Extract the [X, Y] coordinate from the center of the cell holding the provided text.  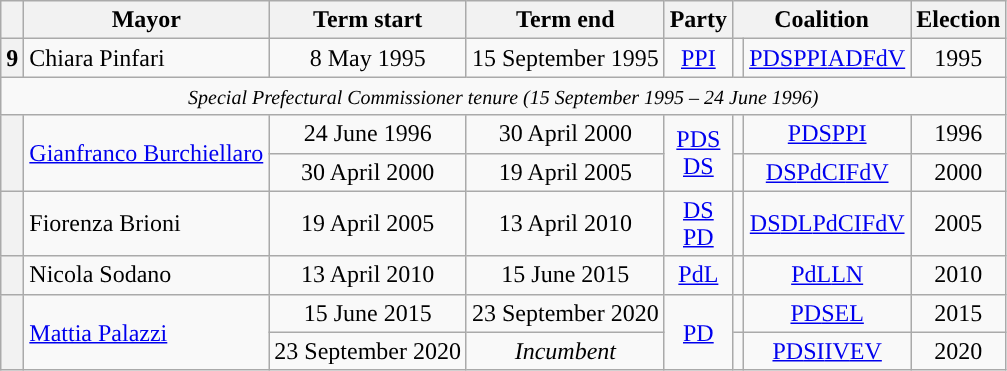
PDSPPI [828, 134]
Term start [368, 20]
PdL [698, 275]
Chiara Pinfari [146, 58]
2000 [958, 172]
Mayor [146, 20]
Mattia Palazzi [146, 332]
DSDLPdCIFdV [828, 224]
Coalition [822, 20]
DSPD [698, 224]
PPI [698, 58]
Fiorenza Brioni [146, 224]
8 May 1995 [368, 58]
Nicola Sodano [146, 275]
2020 [958, 351]
Gianfranco Burchiellaro [146, 153]
PD [698, 332]
2005 [958, 224]
2010 [958, 275]
2015 [958, 313]
PDSPPIADFdV [828, 58]
24 June 1996 [368, 134]
15 September 1995 [565, 58]
Election [958, 20]
PDSEL [828, 313]
PDSDS [698, 153]
1995 [958, 58]
Incumbent [565, 351]
DSPdCIFdV [828, 172]
1996 [958, 134]
Special Prefectural Commissioner tenure (15 September 1995 – 24 June 1996) [504, 96]
Party [698, 20]
PdLLN [828, 275]
9 [12, 58]
Term end [565, 20]
PDSIIVEV [828, 351]
